Return [X, Y] of the center of cell containing provided text 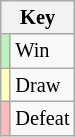
Draw [42, 85]
Key [38, 17]
Win [42, 51]
Defeat [42, 118]
